Pinpoint the cell where the given text exists, returning its (X, Y) midpoint coordinate. 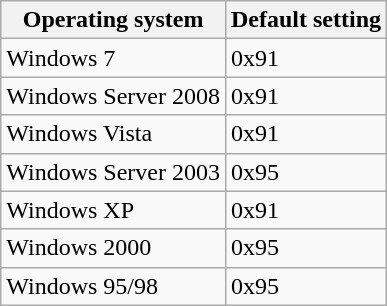
Windows 95/98 (114, 286)
Windows Vista (114, 134)
Windows Server 2003 (114, 172)
Windows 2000 (114, 248)
Operating system (114, 20)
Default setting (306, 20)
Windows XP (114, 210)
Windows 7 (114, 58)
Windows Server 2008 (114, 96)
